Search for the cell housing the specified text and yield its (x, y) center coordinate. 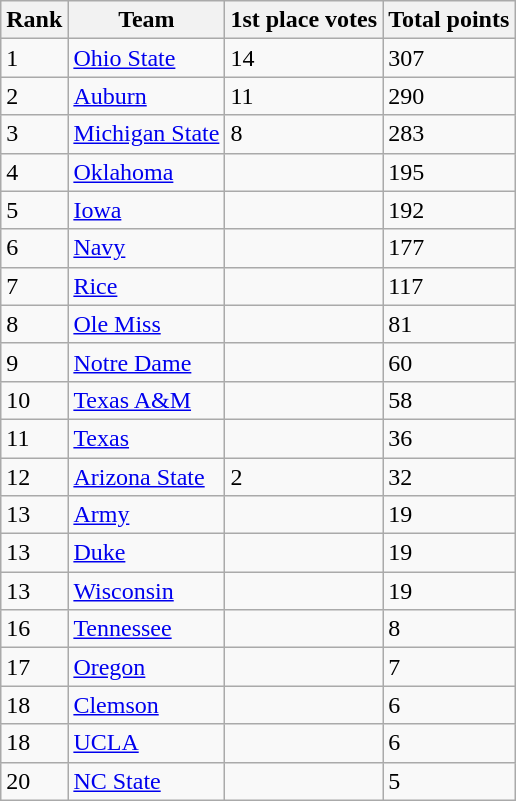
58 (449, 400)
Army (146, 515)
20 (34, 781)
1st place votes (304, 20)
Rice (146, 286)
Navy (146, 248)
36 (449, 438)
4 (34, 172)
81 (449, 324)
177 (449, 248)
10 (34, 400)
Total points (449, 20)
Michigan State (146, 134)
Rank (34, 20)
195 (449, 172)
Arizona State (146, 477)
14 (304, 58)
Iowa (146, 210)
Tennessee (146, 629)
Auburn (146, 96)
Texas (146, 438)
9 (34, 362)
Ole Miss (146, 324)
Oregon (146, 667)
290 (449, 96)
UCLA (146, 743)
60 (449, 362)
16 (34, 629)
283 (449, 134)
32 (449, 477)
117 (449, 286)
3 (34, 134)
Oklahoma (146, 172)
Notre Dame (146, 362)
1 (34, 58)
Wisconsin (146, 591)
Duke (146, 553)
17 (34, 667)
Ohio State (146, 58)
307 (449, 58)
Texas A&M (146, 400)
Clemson (146, 705)
NC State (146, 781)
12 (34, 477)
192 (449, 210)
Team (146, 20)
